Pinpoint the cell where the given text exists, returning its (X, Y) midpoint coordinate. 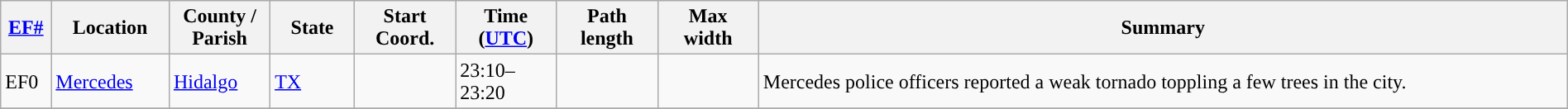
Location (111, 28)
Hidalgo (219, 81)
Time (UTC) (506, 28)
County / Parish (219, 28)
EF# (26, 28)
23:10–23:20 (506, 81)
Mercedes (111, 81)
TX (313, 81)
EF0 (26, 81)
Mercedes police officers reported a weak tornado toppling a few trees in the city. (1163, 81)
Path length (607, 28)
Start Coord. (404, 28)
Max width (708, 28)
Summary (1163, 28)
State (313, 28)
